For the text-containing cell, return its midpoint in [x, y] coordinate format. 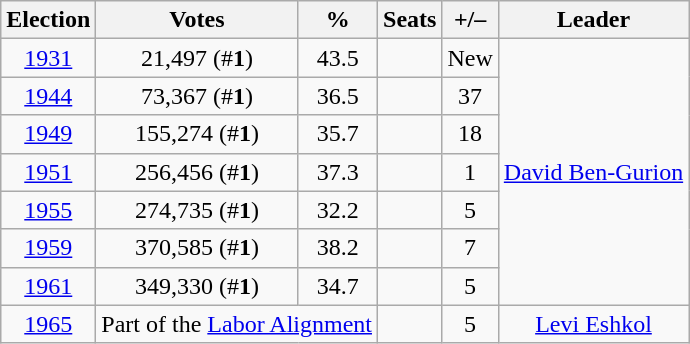
% [338, 20]
Votes [197, 20]
David Ben-Gurion [593, 172]
1944 [48, 96]
256,456 (#1) [197, 172]
21,497 (#1) [197, 58]
Election [48, 20]
1965 [48, 324]
38.2 [338, 248]
Levi Eshkol [593, 324]
1931 [48, 58]
34.7 [338, 286]
1955 [48, 210]
73,367 (#1) [197, 96]
43.5 [338, 58]
1961 [48, 286]
37.3 [338, 172]
274,735 (#1) [197, 210]
370,585 (#1) [197, 248]
New [470, 58]
1959 [48, 248]
349,330 (#1) [197, 286]
1951 [48, 172]
Seats [410, 20]
Leader [593, 20]
18 [470, 134]
32.2 [338, 210]
1949 [48, 134]
Part of the Labor Alignment [237, 324]
36.5 [338, 96]
+/– [470, 20]
7 [470, 248]
155,274 (#1) [197, 134]
35.7 [338, 134]
37 [470, 96]
1 [470, 172]
